Capture the cell that displays the provided text and extract its [X, Y] central coordinate. 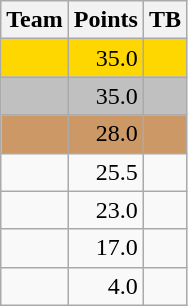
25.5 [106, 172]
17.0 [106, 248]
23.0 [106, 210]
Team [35, 20]
28.0 [106, 134]
TB [164, 20]
4.0 [106, 286]
Points [106, 20]
